Return [x, y] of the center of cell containing provided text 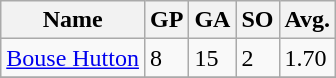
GP [166, 20]
8 [166, 58]
1.70 [308, 58]
15 [212, 58]
SO [258, 20]
Avg. [308, 20]
Bouse Hutton [73, 58]
GA [212, 20]
2 [258, 58]
Name [73, 20]
